Provide the [X, Y] coordinate of the cell's center where the given text is located.  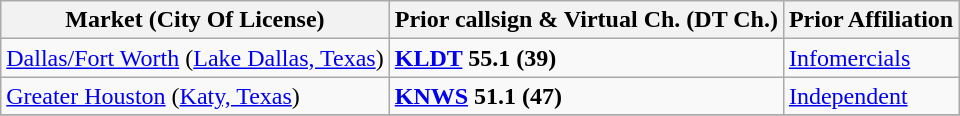
KLDT 55.1 (39) [586, 58]
Prior Affiliation [870, 20]
Independent [870, 96]
Market (City Of License) [195, 20]
Infomercials [870, 58]
Greater Houston (Katy, Texas) [195, 96]
Dallas/Fort Worth (Lake Dallas, Texas) [195, 58]
KNWS 51.1 (47) [586, 96]
Prior callsign & Virtual Ch. (DT Ch.) [586, 20]
